Capture the cell that displays the provided text and extract its (X, Y) central coordinate. 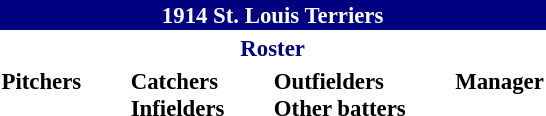
Roster (272, 48)
1914 St. Louis Terriers (272, 15)
